Return [x, y] of the center of cell containing provided text 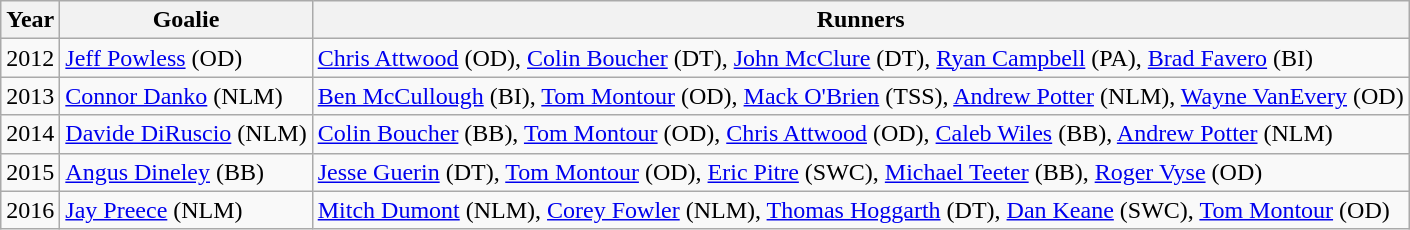
2016 [30, 210]
2013 [30, 96]
Davide DiRuscio (NLM) [186, 134]
Goalie [186, 20]
Mitch Dumont (NLM), Corey Fowler (NLM), Thomas Hoggarth (DT), Dan Keane (SWC), Tom Montour (OD) [860, 210]
2015 [30, 172]
Jeff Powless (OD) [186, 58]
Runners [860, 20]
Jay Preece (NLM) [186, 210]
Year [30, 20]
Chris Attwood (OD), Colin Boucher (DT), John McClure (DT), Ryan Campbell (PA), Brad Favero (BI) [860, 58]
2014 [30, 134]
Angus Dineley (BB) [186, 172]
Jesse Guerin (DT), Tom Montour (OD), Eric Pitre (SWC), Michael Teeter (BB), Roger Vyse (OD) [860, 172]
Colin Boucher (BB), Tom Montour (OD), Chris Attwood (OD), Caleb Wiles (BB), Andrew Potter (NLM) [860, 134]
2012 [30, 58]
Ben McCullough (BI), Tom Montour (OD), Mack O'Brien (TSS), Andrew Potter (NLM), Wayne VanEvery (OD) [860, 96]
Connor Danko (NLM) [186, 96]
